For the text-containing cell, return its midpoint in [x, y] coordinate format. 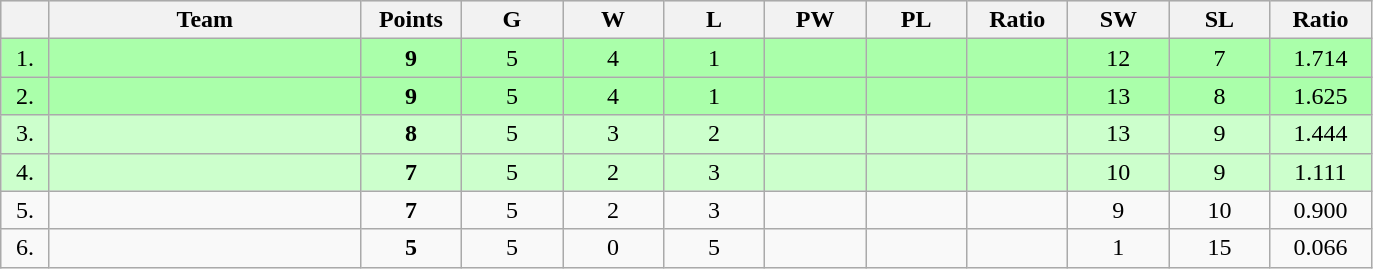
PL [916, 20]
1. [26, 58]
15 [1220, 248]
PW [816, 20]
SW [1118, 20]
3. [26, 134]
G [512, 20]
0.900 [1320, 210]
0.066 [1320, 248]
1.625 [1320, 96]
12 [1118, 58]
4. [26, 172]
1.111 [1320, 172]
0 [612, 248]
5. [26, 210]
6. [26, 248]
W [612, 20]
2. [26, 96]
1.444 [1320, 134]
SL [1220, 20]
1.714 [1320, 58]
L [714, 20]
Team [204, 20]
Points [410, 20]
